Return the (X, Y) coordinate for the center point of the cell that contains the specified text.  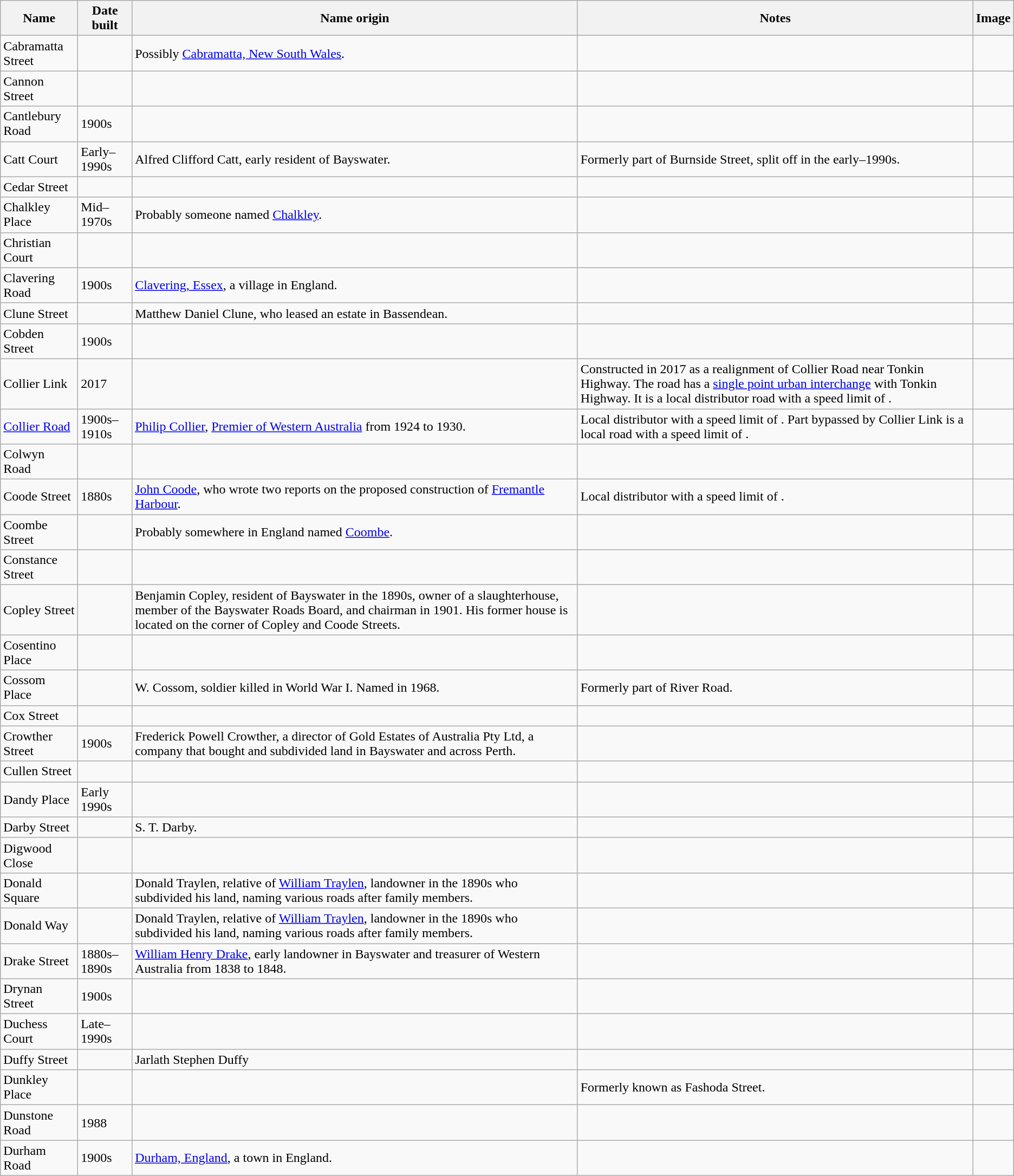
Chalkley Place (39, 215)
Crowther Street (39, 743)
Dunkley Place (39, 1088)
Cosentino Place (39, 652)
Cedar Street (39, 187)
W. Cossom, soldier killed in World War I. Named in 1968. (355, 688)
Cannon Street (39, 89)
Early 1990s (105, 800)
Duchess Court (39, 1031)
Probably someone named Chalkley. (355, 215)
John Coode, who wrote two reports on the proposed construction of Fremantle Harbour. (355, 497)
Notes (775, 18)
Donald Square (39, 891)
Cantlebury Road (39, 124)
Image (993, 18)
Cox Street (39, 716)
Local distributor with a speed limit of . (775, 497)
Clune Street (39, 313)
Probably somewhere in England named Coombe. (355, 532)
Clavering, Essex, a village in England. (355, 285)
Cobden Street (39, 341)
Matthew Daniel Clune, who leased an estate in Bassendean. (355, 313)
Christian Court (39, 250)
Constance Street (39, 568)
Jarlath Stephen Duffy (355, 1060)
Philip Collier, Premier of Western Australia from 1924 to 1930. (355, 426)
Collier Link (39, 384)
Clavering Road (39, 285)
Possibly Cabramatta, New South Wales. (355, 53)
Dandy Place (39, 800)
Colwyn Road (39, 462)
Name (39, 18)
Early–1990s (105, 159)
Catt Court (39, 159)
Drake Street (39, 961)
Digwood Close (39, 855)
Name origin (355, 18)
1880s (105, 497)
Coombe Street (39, 532)
Formerly part of Burnside Street, split off in the early–1990s. (775, 159)
Cabramatta Street (39, 53)
Alfred Clifford Catt, early resident of Bayswater. (355, 159)
Local distributor with a speed limit of . Part bypassed by Collier Link is a local road with a speed limit of . (775, 426)
Dunstone Road (39, 1122)
Date built (105, 18)
Drynan Street (39, 997)
1900s–1910s (105, 426)
Darby Street (39, 827)
Duffy Street (39, 1060)
Formerly known as Fashoda Street. (775, 1088)
Cossom Place (39, 688)
Coode Street (39, 497)
Late–1990s (105, 1031)
Collier Road (39, 426)
Copley Street (39, 610)
Formerly part of River Road. (775, 688)
Mid–1970s (105, 215)
Durham Road (39, 1158)
1988 (105, 1122)
Durham, England, a town in England. (355, 1158)
Cullen Street (39, 771)
Donald Way (39, 925)
S. T. Darby. (355, 827)
2017 (105, 384)
1880s–1890s (105, 961)
Frederick Powell Crowther, a director of Gold Estates of Australia Pty Ltd, a company that bought and subdivided land in Bayswater and across Perth. (355, 743)
William Henry Drake, early landowner in Bayswater and treasurer of Western Australia from 1838 to 1848. (355, 961)
